Locate the cell with the specified text and output its (X, Y) center coordinate. 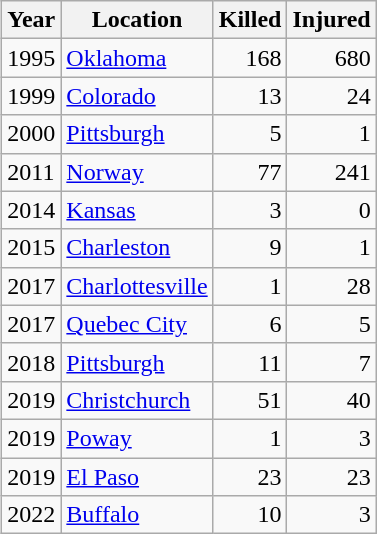
2015 (32, 248)
28 (332, 286)
77 (250, 172)
2011 (32, 172)
0 (332, 210)
Injured (332, 20)
24 (332, 96)
1995 (32, 58)
Killed (250, 20)
Poway (137, 438)
168 (250, 58)
51 (250, 400)
Christchurch (137, 400)
Kansas (137, 210)
Quebec City (137, 324)
Oklahoma (137, 58)
Charleston (137, 248)
6 (250, 324)
2014 (32, 210)
El Paso (137, 477)
2022 (32, 515)
2000 (32, 134)
7 (332, 362)
13 (250, 96)
Colorado (137, 96)
10 (250, 515)
2018 (32, 362)
40 (332, 400)
9 (250, 248)
680 (332, 58)
Norway (137, 172)
Charlottesville (137, 286)
Location (137, 20)
Buffalo (137, 515)
1999 (32, 96)
241 (332, 172)
11 (250, 362)
Year (32, 20)
